Scan for the cell matching the given text and deliver its [x, y] coordinate at center. 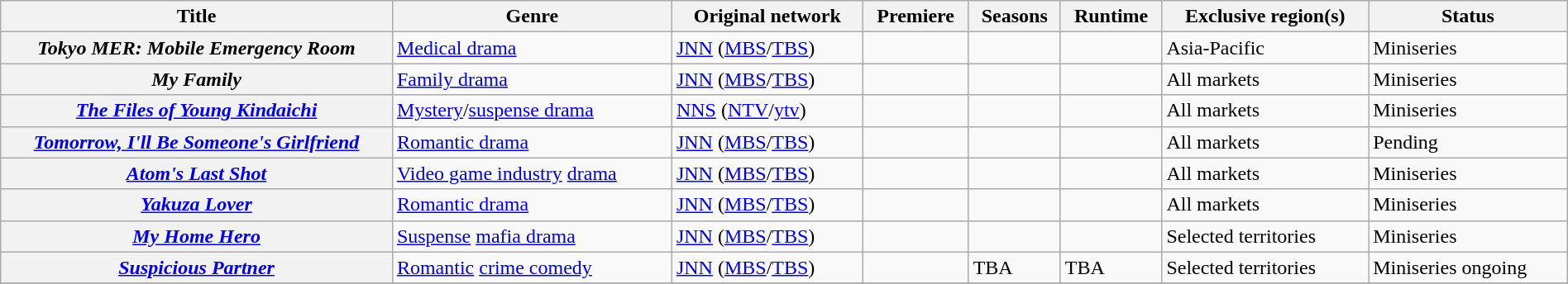
Medical drama [532, 48]
Premiere [915, 17]
Genre [532, 17]
Miniseries ongoing [1469, 267]
Seasons [1014, 17]
Yakuza Lover [197, 205]
The Files of Young Kindaichi [197, 111]
Title [197, 17]
Mystery/suspense drama [532, 111]
Asia-Pacific [1265, 48]
My Home Hero [197, 236]
Exclusive region(s) [1265, 17]
Family drama [532, 79]
Atom's Last Shot [197, 173]
Suspicious Partner [197, 267]
My Family [197, 79]
Pending [1469, 142]
Runtime [1111, 17]
Suspense mafia drama [532, 236]
Tomorrow, I'll Be Someone's Girlfriend [197, 142]
Video game industry drama [532, 173]
Original network [767, 17]
Romantic crime comedy [532, 267]
NNS (NTV/ytv) [767, 111]
Status [1469, 17]
Tokyo MER: Mobile Emergency Room [197, 48]
